Pinpoint the cell where the given text exists, returning its [X, Y] midpoint coordinate. 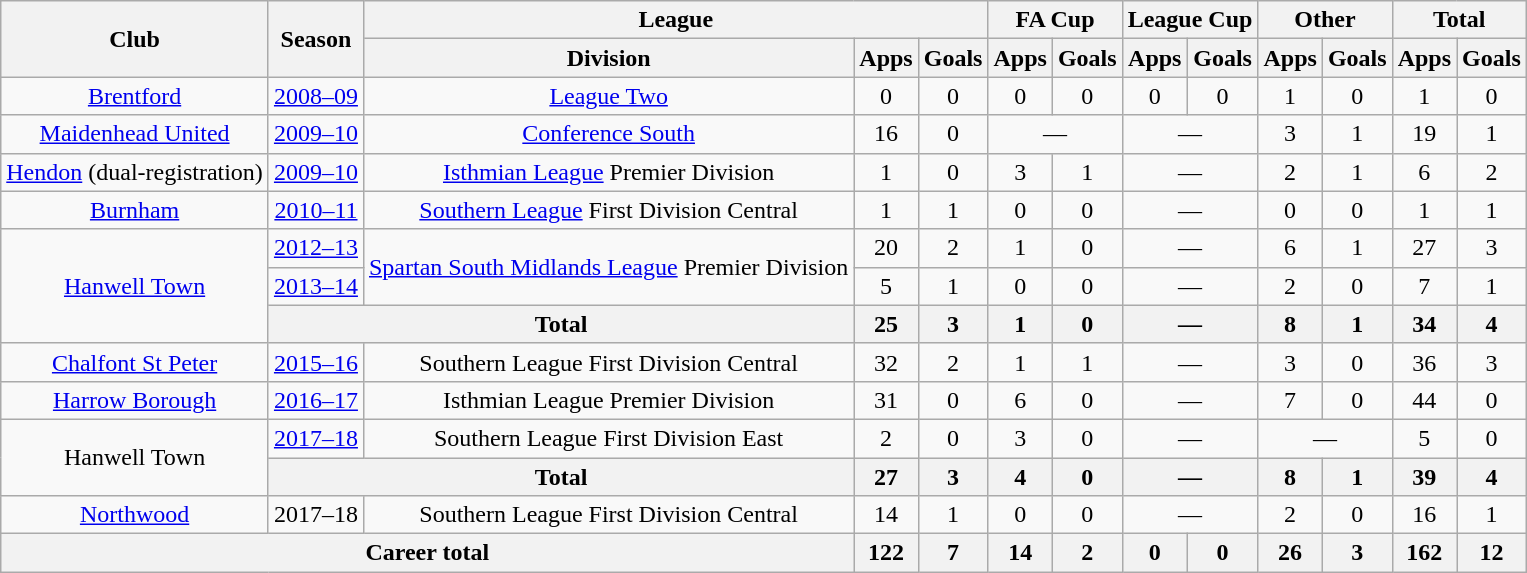
12 [1492, 553]
League [676, 20]
Burnham [135, 210]
FA Cup [1055, 20]
2012–13 [316, 248]
Career total [428, 553]
League Cup [1190, 20]
44 [1424, 400]
2010–11 [316, 210]
2013–14 [316, 286]
Spartan South Midlands League Premier Division [608, 267]
Southern League First Division East [608, 438]
26 [1290, 553]
League Two [608, 96]
2016–17 [316, 400]
31 [886, 400]
Harrow Borough [135, 400]
Northwood [135, 515]
Conference South [608, 134]
Brentford [135, 96]
122 [886, 553]
36 [1424, 362]
2008–09 [316, 96]
25 [886, 324]
Chalfont St Peter [135, 362]
32 [886, 362]
19 [1424, 134]
Division [608, 58]
162 [1424, 553]
2015–16 [316, 362]
Hendon (dual-registration) [135, 172]
20 [886, 248]
Other [1325, 20]
Maidenhead United [135, 134]
Season [316, 39]
Club [135, 39]
39 [1424, 477]
34 [1424, 324]
